Scan for the cell matching the given text and deliver its [X, Y] coordinate at center. 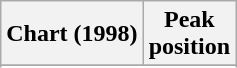
Peakposition [189, 34]
Chart (1998) [72, 34]
